Detect which cell encompasses the target text, then output its [x, y] center coordinate. 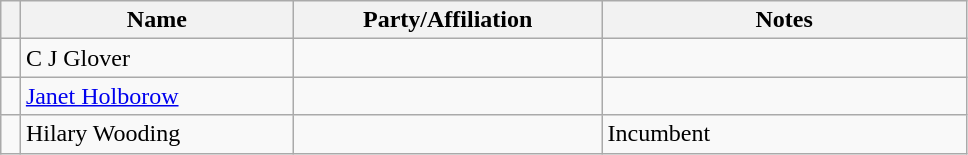
C J Glover [156, 58]
Janet Holborow [156, 96]
Hilary Wooding [156, 134]
Party/Affiliation [448, 20]
Incumbent [784, 134]
Name [156, 20]
Notes [784, 20]
